Identify which cell holds the provided text, then report its (x, y) central coordinate. 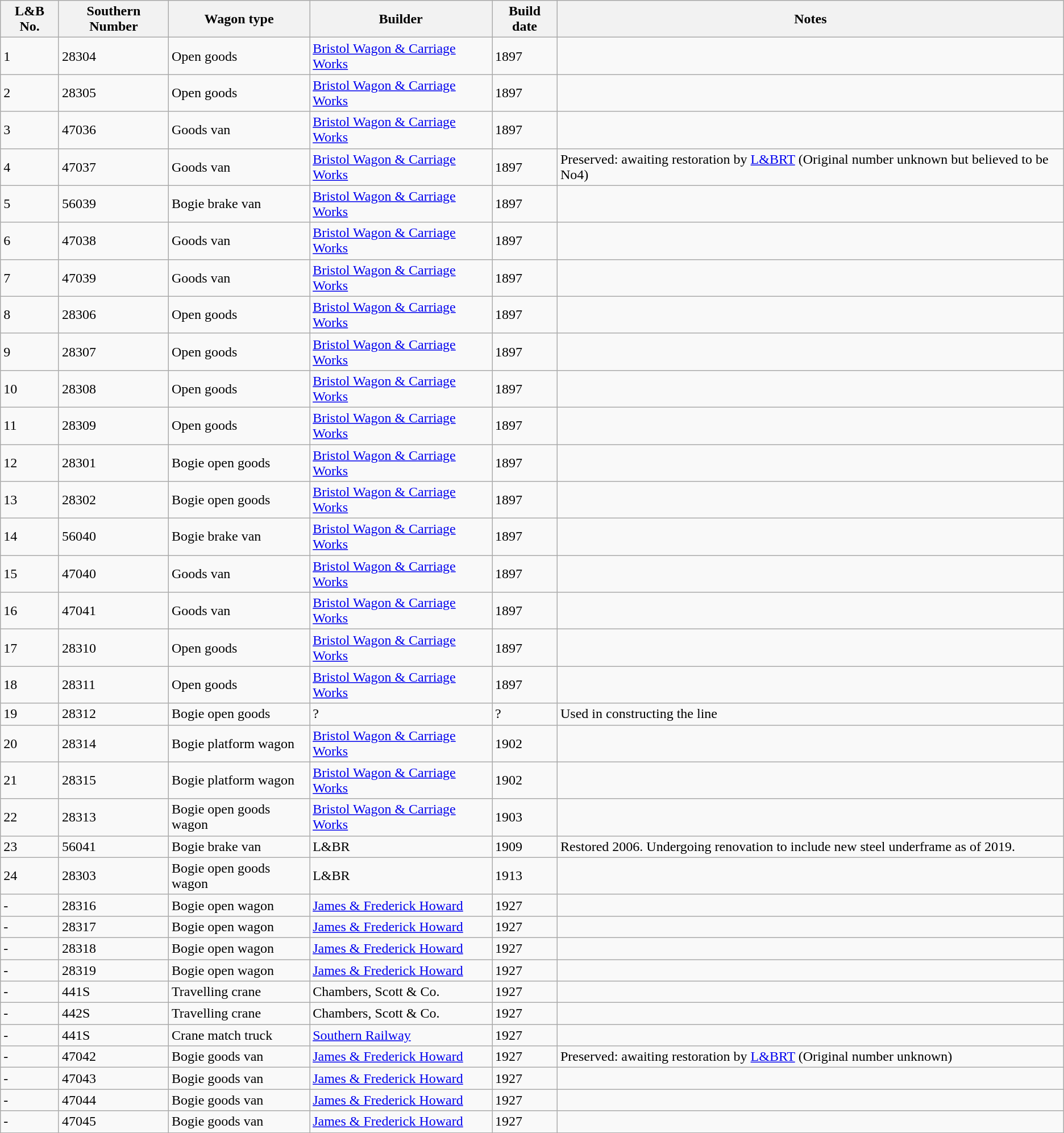
Southern Number (114, 19)
28319 (114, 970)
28306 (114, 315)
2 (30, 93)
1903 (525, 817)
28316 (114, 905)
28314 (114, 744)
Preserved: awaiting restoration by L&BRT (Original number unknown but believed to be No4) (811, 167)
47039 (114, 277)
5 (30, 204)
9 (30, 351)
28318 (114, 948)
1909 (525, 846)
16 (30, 611)
L&B No. (30, 19)
14 (30, 537)
47045 (114, 1122)
28301 (114, 463)
Builder (401, 19)
12 (30, 463)
47036 (114, 130)
4 (30, 167)
7 (30, 277)
28317 (114, 927)
22 (30, 817)
23 (30, 846)
47041 (114, 611)
15 (30, 574)
24 (30, 875)
47044 (114, 1100)
18 (30, 684)
Preserved: awaiting restoration by L&BRT (Original number unknown) (811, 1057)
28307 (114, 351)
Notes (811, 19)
47043 (114, 1078)
28305 (114, 93)
8 (30, 315)
11 (30, 425)
6 (30, 241)
19 (30, 714)
Crane match truck (239, 1035)
442S (114, 1014)
56039 (114, 204)
13 (30, 500)
21 (30, 780)
47037 (114, 167)
1913 (525, 875)
47040 (114, 574)
Build date (525, 19)
10 (30, 389)
Southern Railway (401, 1035)
47038 (114, 241)
1 (30, 56)
28310 (114, 648)
20 (30, 744)
28312 (114, 714)
56040 (114, 537)
28303 (114, 875)
28309 (114, 425)
47042 (114, 1057)
3 (30, 130)
Wagon type (239, 19)
28315 (114, 780)
28302 (114, 500)
28308 (114, 389)
17 (30, 648)
Used in constructing the line (811, 714)
56041 (114, 846)
Restored 2006. Undergoing renovation to include new steel underframe as of 2019. (811, 846)
28311 (114, 684)
28304 (114, 56)
28313 (114, 817)
